Determine the [x, y] coordinate at the center of the cell enclosing the given text.  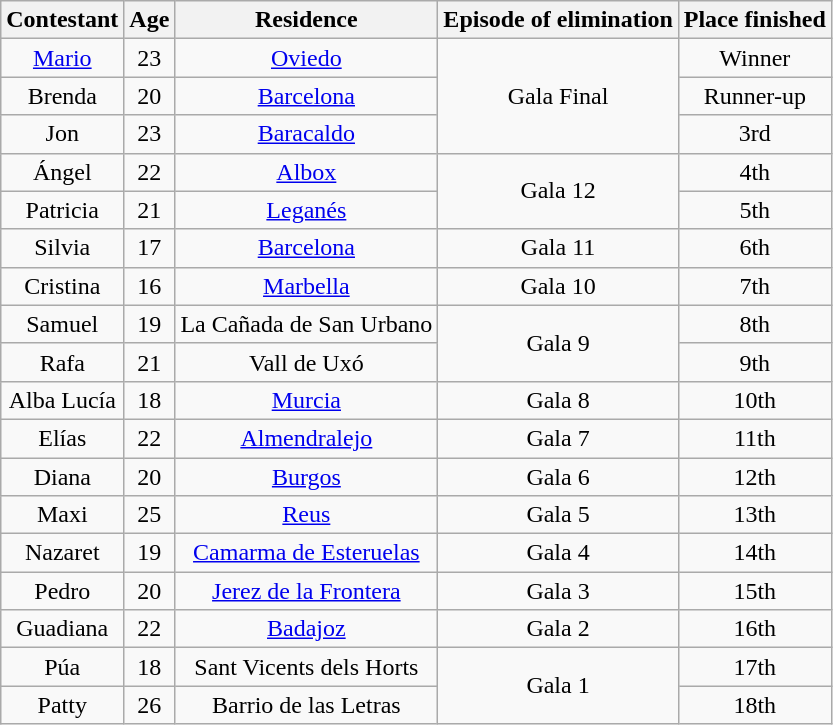
7th [754, 286]
18th [754, 705]
16 [150, 286]
Gala 8 [558, 400]
Gala 10 [558, 286]
Patty [62, 705]
17th [754, 667]
12th [754, 477]
Púa [62, 667]
Murcia [306, 400]
Gala 1 [558, 686]
Guadiana [62, 629]
Contestant [62, 20]
4th [754, 172]
Gala 5 [558, 515]
14th [754, 553]
11th [754, 438]
Baracaldo [306, 134]
Brenda [62, 96]
Reus [306, 515]
Samuel [62, 324]
Residence [306, 20]
Gala 6 [558, 477]
Albox [306, 172]
Gala Final [558, 96]
Badajoz [306, 629]
Silvia [62, 248]
Burgos [306, 477]
Age [150, 20]
Place finished [754, 20]
Gala 9 [558, 343]
9th [754, 362]
Camarma de Esteruelas [306, 553]
Jon [62, 134]
Jerez de la Frontera [306, 591]
5th [754, 210]
Gala 3 [558, 591]
Vall de Uxó [306, 362]
13th [754, 515]
17 [150, 248]
8th [754, 324]
Maxi [62, 515]
Sant Vicents dels Horts [306, 667]
10th [754, 400]
16th [754, 629]
6th [754, 248]
15th [754, 591]
Mario [62, 58]
Almendralejo [306, 438]
Winner [754, 58]
Runner-up [754, 96]
Gala 11 [558, 248]
Gala 12 [558, 191]
Rafa [62, 362]
La Cañada de San Urbano [306, 324]
Elías [62, 438]
Oviedo [306, 58]
Cristina [62, 286]
Barrio de las Letras [306, 705]
Nazaret [62, 553]
Gala 2 [558, 629]
Pedro [62, 591]
3rd [754, 134]
Ángel [62, 172]
Alba Lucía [62, 400]
Patricia [62, 210]
Gala 7 [558, 438]
Diana [62, 477]
26 [150, 705]
25 [150, 515]
Leganés [306, 210]
Gala 4 [558, 553]
Episode of elimination [558, 20]
Marbella [306, 286]
